Scan for the cell matching the given text and deliver its [x, y] coordinate at center. 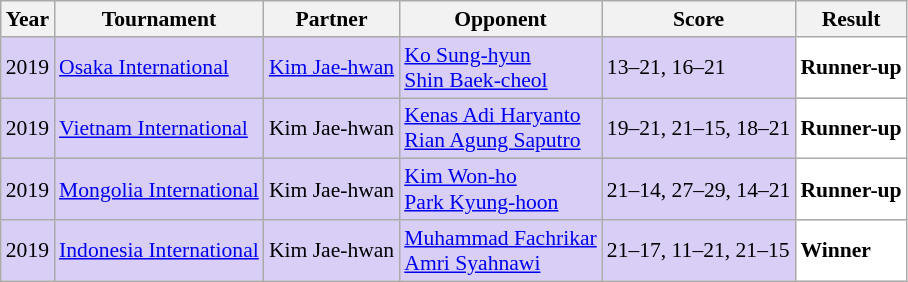
Score [699, 19]
21–17, 11–21, 21–15 [699, 250]
Result [850, 19]
Muhammad Fachrikar Amri Syahnawi [500, 250]
Tournament [159, 19]
21–14, 27–29, 14–21 [699, 190]
Ko Sung-hyun Shin Baek-cheol [500, 68]
Opponent [500, 19]
Indonesia International [159, 250]
Winner [850, 250]
13–21, 16–21 [699, 68]
Osaka International [159, 68]
19–21, 21–15, 18–21 [699, 128]
Kim Won-ho Park Kyung-hoon [500, 190]
Partner [332, 19]
Mongolia International [159, 190]
Kenas Adi Haryanto Rian Agung Saputro [500, 128]
Vietnam International [159, 128]
Year [28, 19]
